For the text-containing cell, return its midpoint in [x, y] coordinate format. 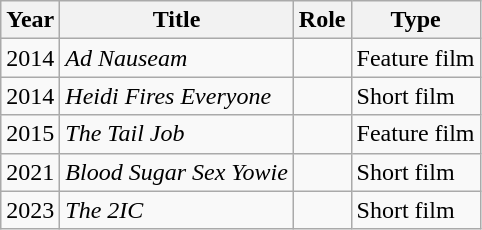
The Tail Job [177, 134]
Blood Sugar Sex Yowie [177, 172]
Heidi Fires Everyone [177, 96]
2023 [30, 210]
Title [177, 20]
Ad Nauseam [177, 58]
Type [416, 20]
2015 [30, 134]
Role [322, 20]
Year [30, 20]
The 2IC [177, 210]
2021 [30, 172]
